Provide the (x, y) coordinate of the cell's center where the given text is located.  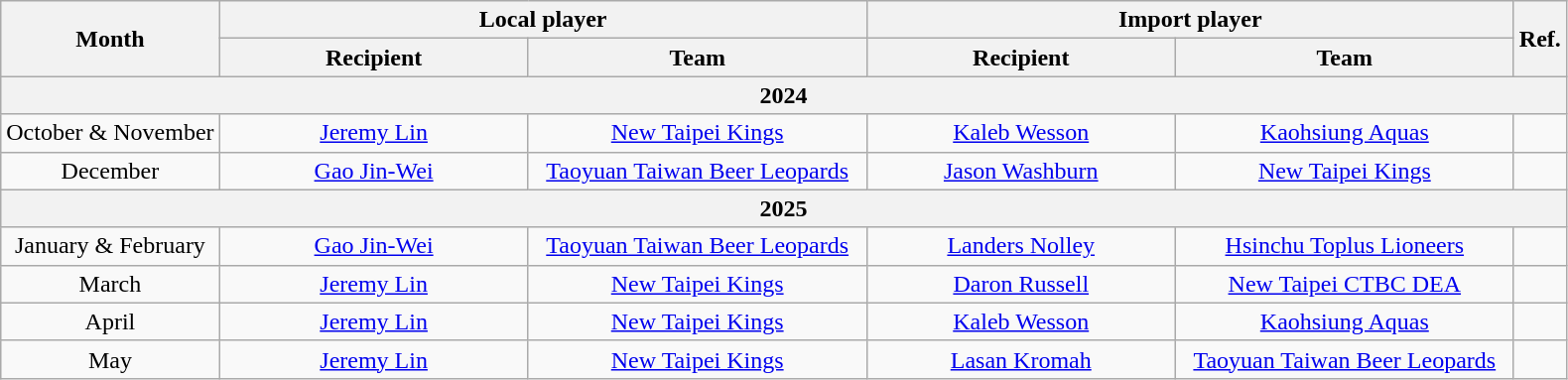
Ref. (1540, 39)
2024 (784, 95)
October & November (110, 133)
January & February (110, 246)
May (110, 359)
April (110, 321)
2025 (784, 208)
Local player (543, 20)
Daron Russell (1020, 284)
Import player (1190, 20)
New Taipei CTBC DEA (1344, 284)
Jason Washburn (1020, 171)
Lasan Kromah (1020, 359)
Month (110, 39)
Hsinchu Toplus Lioneers (1344, 246)
Landers Nolley (1020, 246)
March (110, 284)
December (110, 171)
